Capture the cell that displays the provided text and extract its [X, Y] central coordinate. 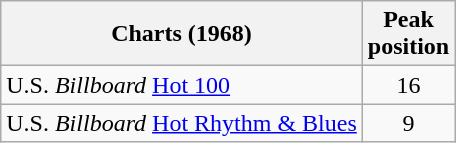
U.S. Billboard Hot 100 [182, 85]
Charts (1968) [182, 34]
9 [408, 123]
U.S. Billboard Hot Rhythm & Blues [182, 123]
16 [408, 85]
Peakposition [408, 34]
